Extract the [X, Y] coordinate from the center of the cell holding the provided text.  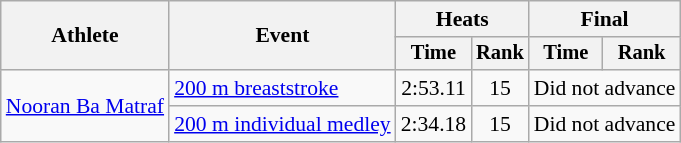
Heats [462, 19]
2:53.11 [434, 88]
Event [282, 36]
200 m breaststroke [282, 88]
200 m individual medley [282, 124]
Nooran Ba Matraf [85, 106]
2:34.18 [434, 124]
Athlete [85, 36]
Final [605, 19]
